Find where the given text appears and provide that cell's center as [X, Y] coordinate. 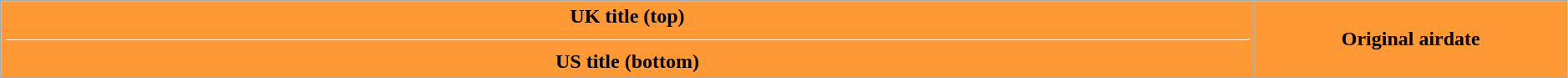
Original airdate [1410, 39]
UK title (top) US title (bottom) [627, 39]
